Pinpoint the cell where the given text exists, returning its (X, Y) midpoint coordinate. 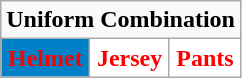
Pants (204, 58)
Uniform Combination (121, 20)
Helmet (46, 58)
Jersey (130, 58)
